Scan for the cell matching the given text and deliver its (X, Y) coordinate at center. 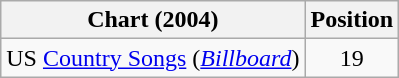
Position (352, 20)
Chart (2004) (153, 20)
19 (352, 58)
US Country Songs (Billboard) (153, 58)
